Return [x, y] of the center of cell containing provided text 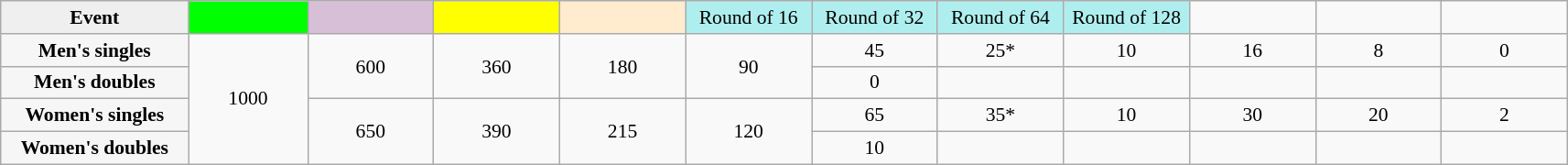
2 [1505, 115]
Men's singles [95, 50]
1000 [248, 99]
Round of 16 [749, 17]
360 [497, 66]
120 [749, 132]
Round of 32 [874, 17]
215 [622, 132]
65 [874, 115]
30 [1252, 115]
650 [371, 132]
90 [749, 66]
Event [95, 17]
Round of 128 [1127, 17]
Women's singles [95, 115]
600 [371, 66]
Women's doubles [95, 148]
25* [1000, 50]
16 [1252, 50]
20 [1379, 115]
35* [1000, 115]
390 [497, 132]
Round of 64 [1000, 17]
45 [874, 50]
8 [1379, 50]
Men's doubles [95, 82]
180 [622, 66]
